Detect which cell encompasses the target text, then output its (x, y) center coordinate. 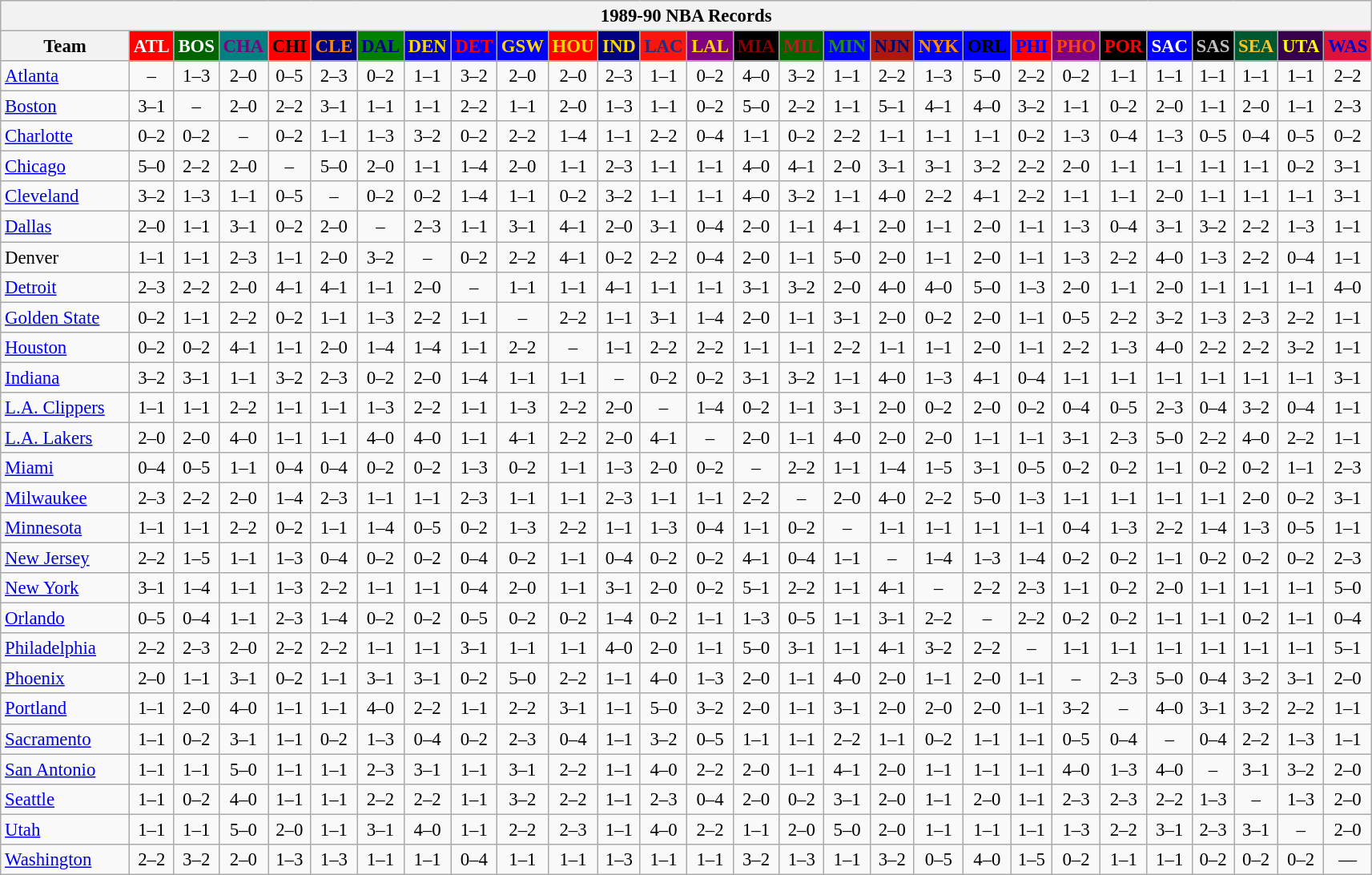
WAS (1348, 46)
Atlanta (66, 76)
Seattle (66, 799)
Cleveland (66, 196)
MIA (756, 46)
PHO (1076, 46)
Houston (66, 347)
San Antonio (66, 769)
CHI (289, 46)
SAS (1213, 46)
ATL (151, 46)
Phoenix (66, 679)
Charlotte (66, 136)
Washington (66, 860)
— (1348, 860)
ORL (987, 46)
Sacramento (66, 739)
Minnesota (66, 528)
Golden State (66, 317)
PHI (1032, 46)
Utah (66, 829)
UTA (1301, 46)
MIL (802, 46)
GSW (522, 46)
Boston (66, 107)
Dallas (66, 227)
DAL (381, 46)
L.A. Clippers (66, 408)
Indiana (66, 377)
Detroit (66, 287)
Miami (66, 468)
NJN (892, 46)
SAC (1169, 46)
LAC (663, 46)
Philadelphia (66, 648)
New York (66, 588)
DEN (428, 46)
L.A. Lakers (66, 437)
Denver (66, 257)
CLE (333, 46)
CHA (243, 46)
Chicago (66, 167)
1989-90 NBA Records (686, 16)
Milwaukee (66, 498)
HOU (573, 46)
NYK (939, 46)
MIN (847, 46)
Team (66, 46)
Portland (66, 709)
Orlando (66, 619)
New Jersey (66, 558)
IND (619, 46)
SEA (1256, 46)
POR (1123, 46)
DET (474, 46)
LAL (710, 46)
BOS (196, 46)
